Scan for the cell matching the given text and deliver its (X, Y) coordinate at center. 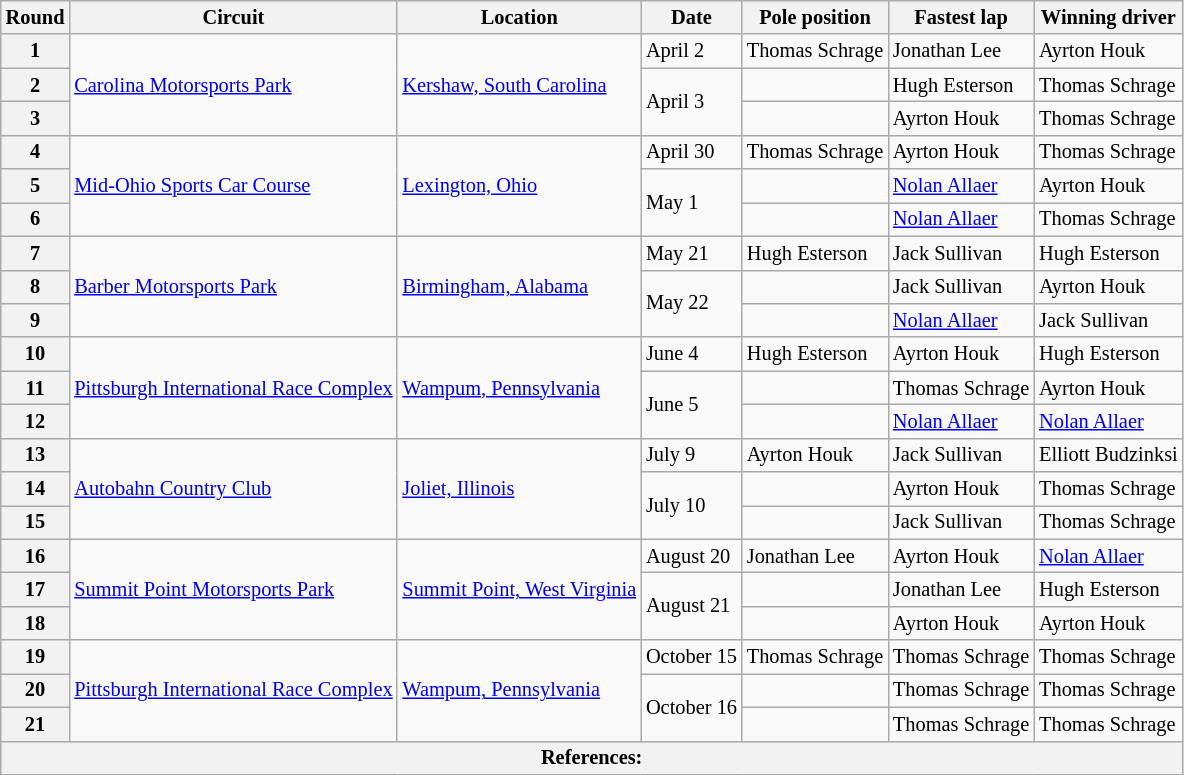
July 9 (692, 455)
Round (36, 17)
Lexington, Ohio (519, 186)
Pole position (815, 17)
May 21 (692, 253)
16 (36, 556)
19 (36, 657)
15 (36, 522)
Carolina Motorsports Park (233, 84)
2 (36, 85)
July 10 (692, 506)
14 (36, 489)
April 3 (692, 102)
8 (36, 287)
10 (36, 354)
Summit Point, West Virginia (519, 590)
Joliet, Illinois (519, 488)
Location (519, 17)
1 (36, 51)
June 4 (692, 354)
4 (36, 152)
October 16 (692, 706)
18 (36, 623)
Birmingham, Alabama (519, 286)
May 1 (692, 202)
Fastest lap (961, 17)
9 (36, 320)
Date (692, 17)
21 (36, 724)
October 15 (692, 657)
April 30 (692, 152)
12 (36, 421)
20 (36, 690)
April 2 (692, 51)
Circuit (233, 17)
7 (36, 253)
Elliott Budzinksi (1108, 455)
11 (36, 388)
Barber Motorsports Park (233, 286)
May 22 (692, 304)
August 20 (692, 556)
August 21 (692, 606)
5 (36, 186)
Winning driver (1108, 17)
June 5 (692, 404)
Kershaw, South Carolina (519, 84)
References: (592, 758)
Autobahn Country Club (233, 488)
Mid-Ohio Sports Car Course (233, 186)
6 (36, 219)
Summit Point Motorsports Park (233, 590)
13 (36, 455)
3 (36, 118)
17 (36, 589)
